Find where the given text appears and provide that cell's center as (x, y) coordinate. 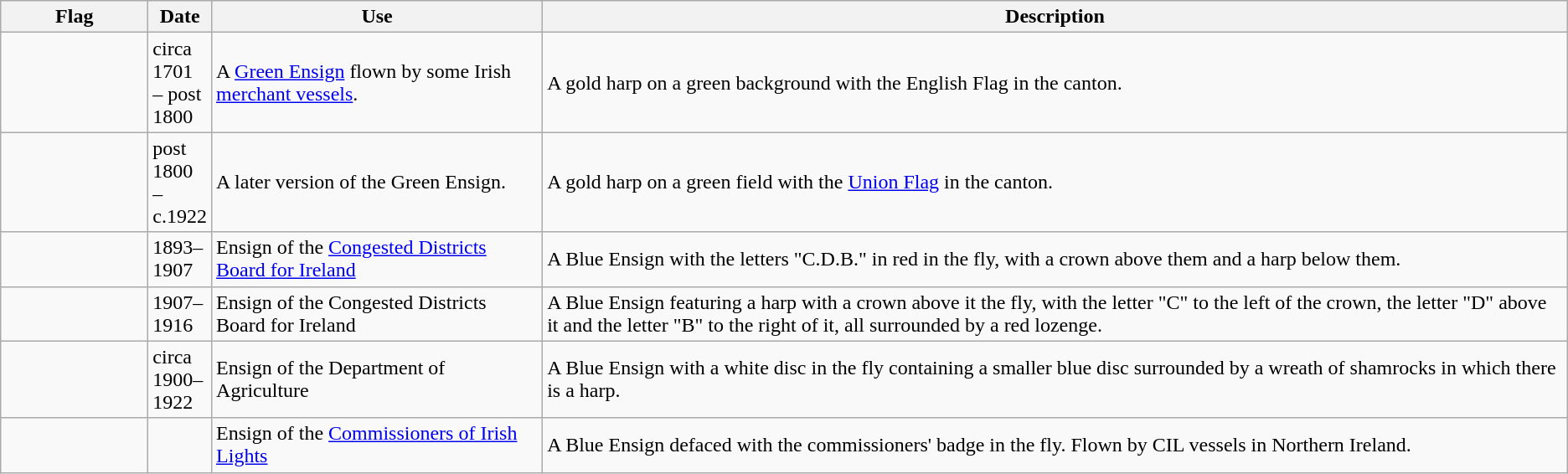
Ensign of the Department of Agriculture (377, 379)
circa 1701 – post 1800 (180, 82)
post 1800 – c.1922 (180, 183)
Flag (75, 17)
A Blue Ensign with a white disc in the fly containing a smaller blue disc surrounded by a wreath of shamrocks in which there is a harp. (1055, 379)
A Blue Ensign defaced with the commissioners' badge in the fly. Flown by CIL vessels in Northern Ireland. (1055, 446)
Ensign of the Commissioners of Irish Lights (377, 446)
Use (377, 17)
Date (180, 17)
A Green Ensign flown by some Irish merchant vessels. (377, 82)
circa 1900–1922 (180, 379)
1893–1907 (180, 260)
1907–1916 (180, 313)
A Blue Ensign with the letters "C.D.B." in red in the fly, with a crown above them and a harp below them. (1055, 260)
A later version of the Green Ensign. (377, 183)
A gold harp on a green background with the English Flag in the canton. (1055, 82)
A gold harp on a green field with the Union Flag in the canton. (1055, 183)
Description (1055, 17)
